Pinpoint the cell where the given text exists, returning its (X, Y) midpoint coordinate. 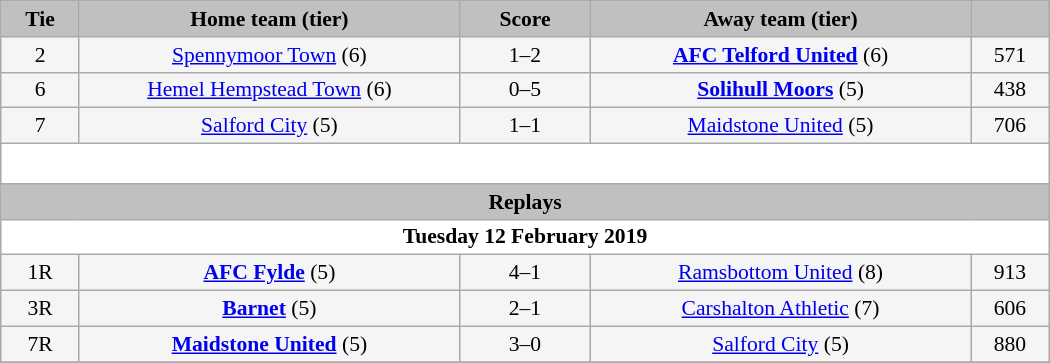
2 (40, 55)
Home team (tier) (269, 19)
913 (1010, 273)
1–2 (524, 55)
1R (40, 273)
Solihull Moors (5) (781, 90)
7 (40, 126)
571 (1010, 55)
2–1 (524, 309)
6 (40, 90)
606 (1010, 309)
Spennymoor Town (6) (269, 55)
AFC Fylde (5) (269, 273)
3–0 (524, 344)
1–1 (524, 126)
4–1 (524, 273)
Ramsbottom United (8) (781, 273)
3R (40, 309)
706 (1010, 126)
0–5 (524, 90)
880 (1010, 344)
Barnet (5) (269, 309)
AFC Telford United (6) (781, 55)
438 (1010, 90)
Replays (525, 202)
Carshalton Athletic (7) (781, 309)
Tie (40, 19)
Score (524, 19)
7R (40, 344)
Away team (tier) (781, 19)
Hemel Hempstead Town (6) (269, 90)
Tuesday 12 February 2019 (525, 237)
